Output the (x, y) coordinate of the center of the cell containing the given text.  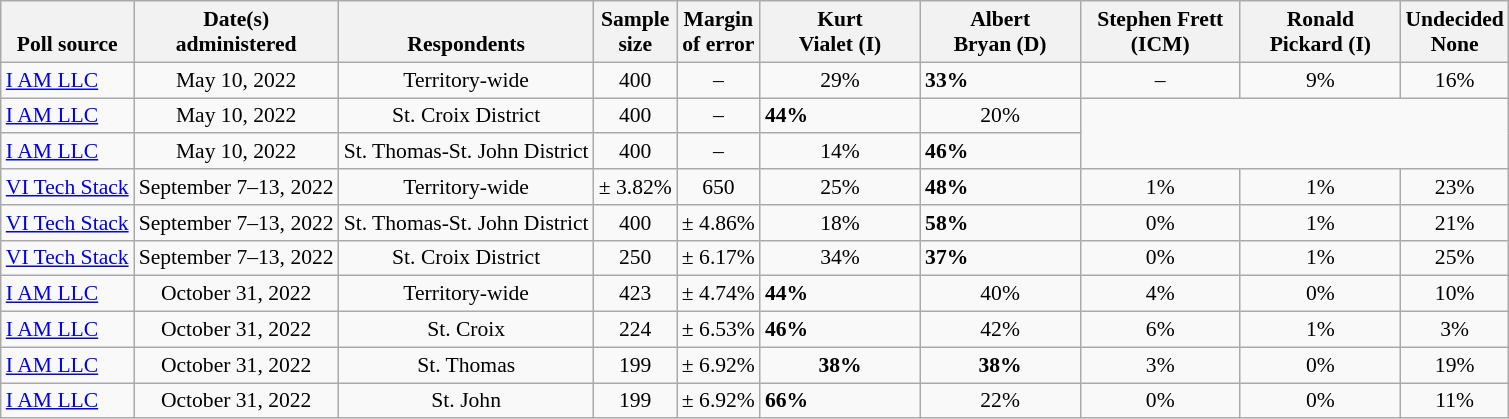
± 4.86% (718, 223)
6% (1160, 330)
9% (1320, 80)
11% (1454, 401)
AlbertBryan (D) (1000, 32)
± 6.17% (718, 258)
10% (1454, 294)
34% (840, 258)
Date(s)administered (236, 32)
Stephen Frett (ICM) (1160, 32)
48% (1000, 187)
St. John (466, 401)
40% (1000, 294)
250 (636, 258)
33% (1000, 80)
KurtVialet (I) (840, 32)
423 (636, 294)
37% (1000, 258)
66% (840, 401)
21% (1454, 223)
± 3.82% (636, 187)
58% (1000, 223)
Samplesize (636, 32)
St. Croix (466, 330)
Poll source (68, 32)
± 6.53% (718, 330)
29% (840, 80)
22% (1000, 401)
650 (718, 187)
Marginof error (718, 32)
18% (840, 223)
14% (840, 152)
UndecidedNone (1454, 32)
RonaldPickard (I) (1320, 32)
4% (1160, 294)
± 4.74% (718, 294)
42% (1000, 330)
19% (1454, 365)
23% (1454, 187)
224 (636, 330)
St. Thomas (466, 365)
Respondents (466, 32)
20% (1000, 116)
16% (1454, 80)
